For the text-containing cell, return its midpoint in (X, Y) coordinate format. 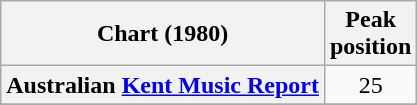
Peakposition (370, 34)
25 (370, 85)
Australian Kent Music Report (163, 85)
Chart (1980) (163, 34)
